Capture the cell that displays the provided text and extract its [X, Y] central coordinate. 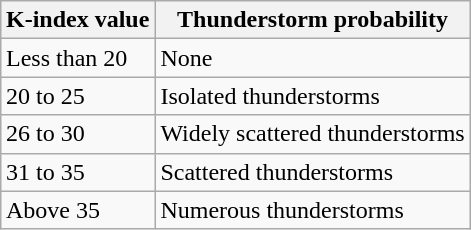
Scattered thunderstorms [312, 172]
31 to 35 [77, 172]
Thunderstorm probability [312, 20]
Numerous thunderstorms [312, 210]
Widely scattered thunderstorms [312, 134]
20 to 25 [77, 96]
Isolated thunderstorms [312, 96]
Less than 20 [77, 58]
26 to 30 [77, 134]
None [312, 58]
K-index value [77, 20]
Above 35 [77, 210]
